Pinpoint the cell where the given text exists, returning its [X, Y] midpoint coordinate. 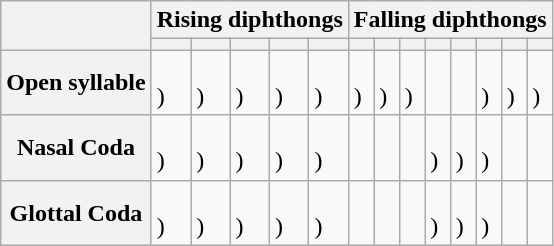
Nasal Coda [76, 148]
Falling diphthongs [450, 20]
Open syllable [76, 82]
Glottal Coda [76, 212]
Rising diphthongs [250, 20]
